Capture the cell that displays the provided text and extract its [x, y] central coordinate. 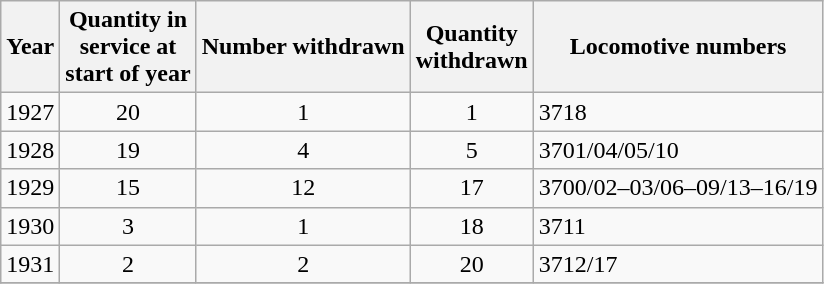
3 [128, 226]
Locomotive numbers [678, 47]
Number withdrawn [303, 47]
3700/02–03/06–09/13–16/19 [678, 188]
18 [472, 226]
Year [30, 47]
Quantitywithdrawn [472, 47]
15 [128, 188]
17 [472, 188]
19 [128, 150]
4 [303, 150]
12 [303, 188]
1927 [30, 112]
3712/17 [678, 264]
1928 [30, 150]
Quantity inservice atstart of year [128, 47]
3701/04/05/10 [678, 150]
5 [472, 150]
3711 [678, 226]
3718 [678, 112]
1929 [30, 188]
1931 [30, 264]
1930 [30, 226]
